Find where the given text appears and provide that cell's center as (x, y) coordinate. 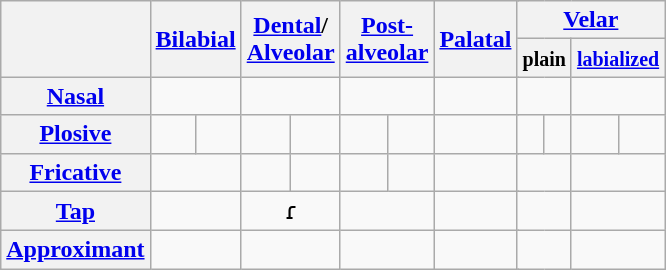
Palatal (476, 39)
Fricative (76, 172)
Dental/Alveolar (290, 39)
labialized (618, 58)
Velar (591, 20)
ɾ (290, 211)
Post-alveolar (387, 39)
Nasal (76, 96)
Approximant (76, 250)
Tap (76, 211)
Plosive (76, 134)
plain (544, 58)
Bilabial (196, 39)
